From the cell containing the given text, extract its center point as [x, y] coordinate. 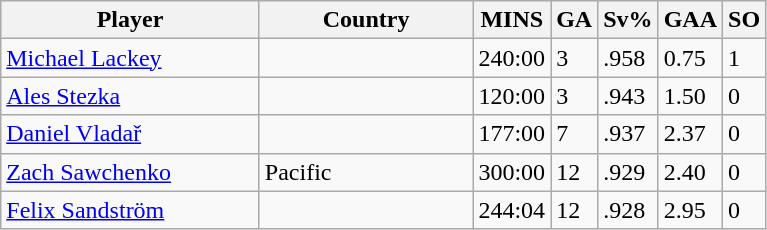
Player [130, 20]
7 [574, 134]
MINS [512, 20]
Pacific [366, 172]
GA [574, 20]
0.75 [690, 58]
300:00 [512, 172]
177:00 [512, 134]
Zach Sawchenko [130, 172]
1 [744, 58]
2.95 [690, 210]
244:04 [512, 210]
120:00 [512, 96]
SO [744, 20]
2.40 [690, 172]
2.37 [690, 134]
.937 [628, 134]
Felix Sandström [130, 210]
Ales Stezka [130, 96]
GAA [690, 20]
240:00 [512, 58]
Michael Lackey [130, 58]
.929 [628, 172]
.928 [628, 210]
.958 [628, 58]
.943 [628, 96]
Daniel Vladař [130, 134]
Sv% [628, 20]
Country [366, 20]
1.50 [690, 96]
